Scan for the cell matching the given text and deliver its (x, y) coordinate at center. 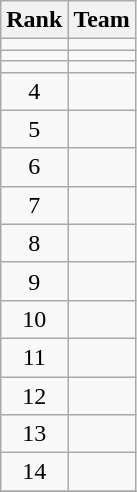
Team (102, 20)
10 (34, 319)
9 (34, 281)
4 (34, 91)
14 (34, 472)
6 (34, 167)
Rank (34, 20)
5 (34, 129)
12 (34, 395)
11 (34, 357)
13 (34, 434)
7 (34, 205)
8 (34, 243)
